Determine the (x, y) coordinate at the center of the cell enclosing the given text.  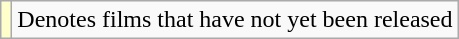
Denotes films that have not yet been released (235, 20)
